Identify which cell holds the provided text, then report its [x, y] central coordinate. 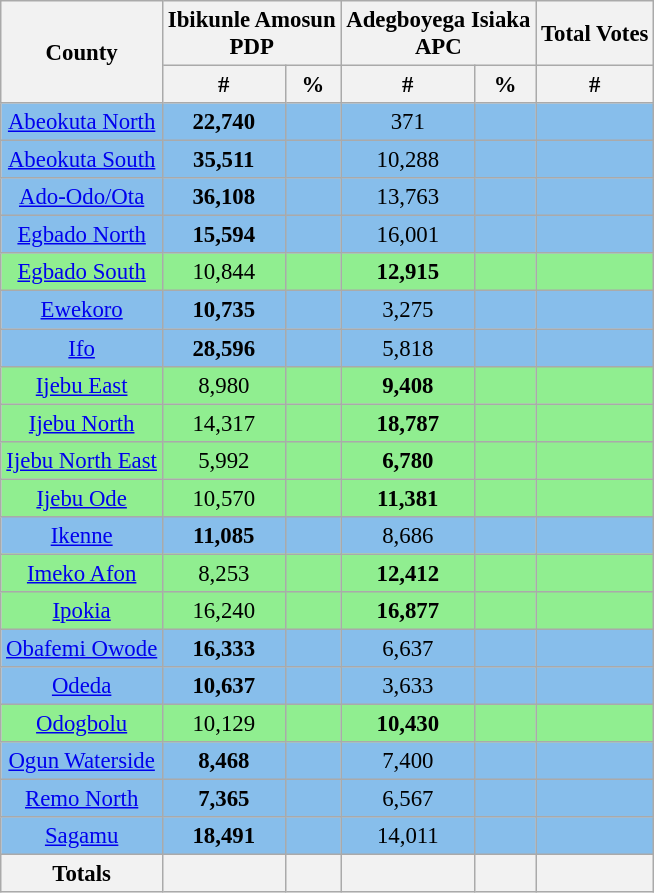
Sagamu [82, 836]
Ikenne [82, 536]
Odeda [82, 686]
5,992 [224, 460]
Ijebu North [82, 423]
8,980 [224, 385]
Ijebu North East [82, 460]
9,408 [408, 385]
Ijebu Ode [82, 498]
12,915 [408, 273]
Totals [82, 874]
Imeko Afon [82, 573]
12,412 [408, 573]
Ado-Odo/Ota [82, 197]
Ibikunle AmosunPDP [252, 34]
Abeokuta South [82, 160]
Remo North [82, 799]
18,491 [224, 836]
Adegboyega IsiakaAPC [438, 34]
14,011 [408, 836]
28,596 [224, 348]
Odogbolu [82, 724]
10,735 [224, 310]
16,333 [224, 648]
Ogun Waterside [82, 761]
7,400 [408, 761]
16,877 [408, 611]
10,129 [224, 724]
35,511 [224, 160]
8,686 [408, 536]
13,763 [408, 197]
Abeokuta North [82, 122]
11,381 [408, 498]
18,787 [408, 423]
10,430 [408, 724]
Egbado North [82, 235]
11,085 [224, 536]
Ipokia [82, 611]
22,740 [224, 122]
3,275 [408, 310]
6,780 [408, 460]
10,844 [224, 273]
10,570 [224, 498]
8,468 [224, 761]
Ijebu East [82, 385]
Total Votes [595, 34]
7,365 [224, 799]
County [82, 52]
371 [408, 122]
36,108 [224, 197]
Ifo [82, 348]
6,567 [408, 799]
Obafemi Owode [82, 648]
3,633 [408, 686]
Ewekoro [82, 310]
5,818 [408, 348]
10,637 [224, 686]
16,001 [408, 235]
6,637 [408, 648]
10,288 [408, 160]
14,317 [224, 423]
16,240 [224, 611]
Egbado South [82, 273]
8,253 [224, 573]
15,594 [224, 235]
